Scan for the cell matching the given text and deliver its [X, Y] coordinate at center. 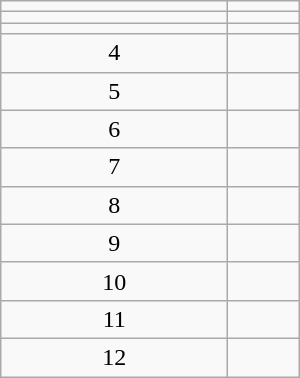
5 [114, 91]
10 [114, 281]
11 [114, 319]
12 [114, 357]
9 [114, 243]
4 [114, 53]
8 [114, 205]
7 [114, 167]
6 [114, 129]
